Return the [x, y] coordinate for the center point of the cell that contains the specified text.  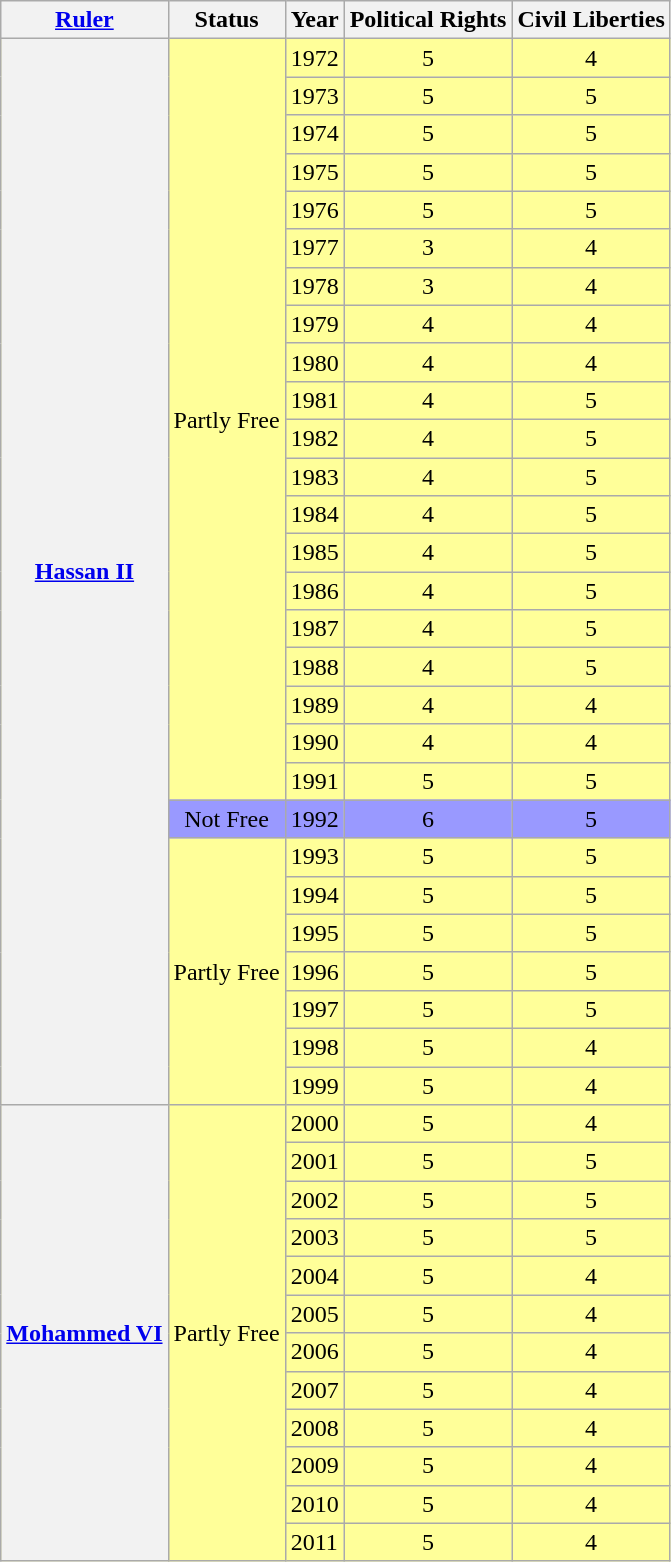
1995 [314, 933]
Not Free [226, 819]
1981 [314, 400]
Year [314, 20]
1984 [314, 515]
1997 [314, 1009]
1986 [314, 591]
1972 [314, 58]
1991 [314, 781]
Mohammed VI [84, 1334]
1983 [314, 477]
1989 [314, 705]
Ruler [84, 20]
2005 [314, 1314]
1990 [314, 743]
2001 [314, 1162]
1976 [314, 210]
2006 [314, 1352]
1982 [314, 438]
Hassan II [84, 572]
Civil Liberties [591, 20]
1999 [314, 1085]
1978 [314, 286]
Status [226, 20]
1974 [314, 134]
2000 [314, 1124]
1985 [314, 553]
6 [428, 819]
2011 [314, 1542]
1994 [314, 895]
1979 [314, 324]
2003 [314, 1238]
1973 [314, 96]
Political Rights [428, 20]
2009 [314, 1466]
2004 [314, 1276]
1980 [314, 362]
2010 [314, 1504]
2008 [314, 1428]
2007 [314, 1390]
1975 [314, 172]
1977 [314, 248]
1993 [314, 857]
1998 [314, 1047]
1988 [314, 667]
1992 [314, 819]
1996 [314, 971]
2002 [314, 1200]
1987 [314, 629]
